Return the (X, Y) coordinate for the center point of the cell that contains the specified text.  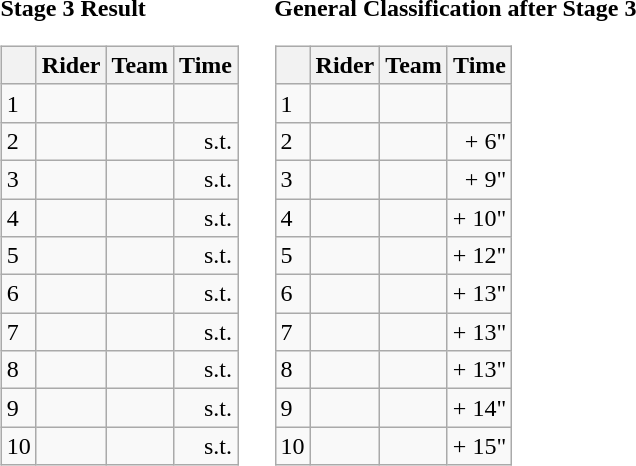
+ 10" (479, 217)
+ 9" (479, 179)
+ 12" (479, 256)
+ 15" (479, 446)
+ 14" (479, 408)
+ 6" (479, 141)
